Provide the [X, Y] coordinate of the cell's center where the given text is located.  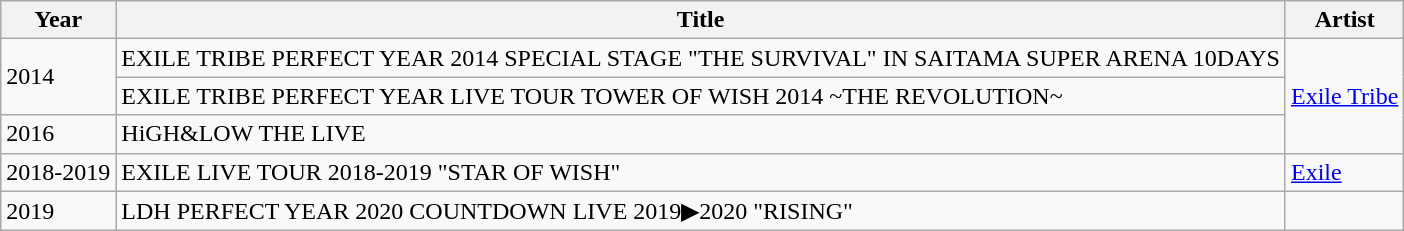
Artist [1344, 20]
EXILE TRIBE PERFECT YEAR LIVE TOUR TOWER OF WISH 2014 ~THE REVOLUTION~ [701, 96]
Exile [1344, 172]
2014 [58, 77]
LDH PERFECT YEAR 2020 COUNTDOWN LIVE 2019▶︎2020 "RISING" [701, 211]
HiGH&LOW THE LIVE [701, 134]
2019 [58, 211]
EXILE LIVE TOUR 2018-2019 "STAR OF WISH" [701, 172]
Year [58, 20]
2016 [58, 134]
Title [701, 20]
Exile Tribe [1344, 96]
2018-2019 [58, 172]
EXILE TRIBE PERFECT YEAR 2014 SPECIAL STAGE "THE SURVIVAL" IN SAITAMA SUPER ARENA 10DAYS [701, 58]
